Find where the given text appears and provide that cell's center as [X, Y] coordinate. 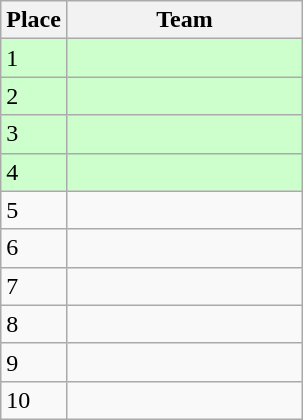
Team [184, 20]
7 [34, 286]
6 [34, 248]
1 [34, 58]
4 [34, 172]
Place [34, 20]
2 [34, 96]
10 [34, 400]
5 [34, 210]
9 [34, 362]
8 [34, 324]
3 [34, 134]
